Return (X, Y) of the center of cell containing provided text 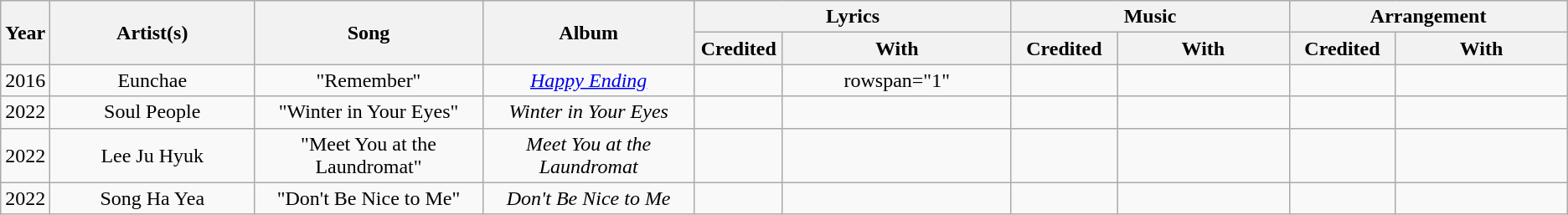
Album (588, 33)
Happy Ending (588, 80)
"Meet You at the Laundromat" (369, 156)
"Winter in Your Eyes" (369, 112)
"Remember" (369, 80)
Don't Be Nice to Me (588, 198)
Eunchae (152, 80)
Meet You at the Laundromat (588, 156)
Song (369, 33)
Music (1150, 17)
"Don't Be Nice to Me" (369, 198)
Soul People (152, 112)
Arrangement (1428, 17)
Year (25, 33)
rowspan="1" (896, 80)
Lee Ju Hyuk (152, 156)
2016 (25, 80)
Artist(s) (152, 33)
Song Ha Yea (152, 198)
Lyrics (853, 17)
Winter in Your Eyes (588, 112)
